Identify which cell holds the provided text, then report its (x, y) central coordinate. 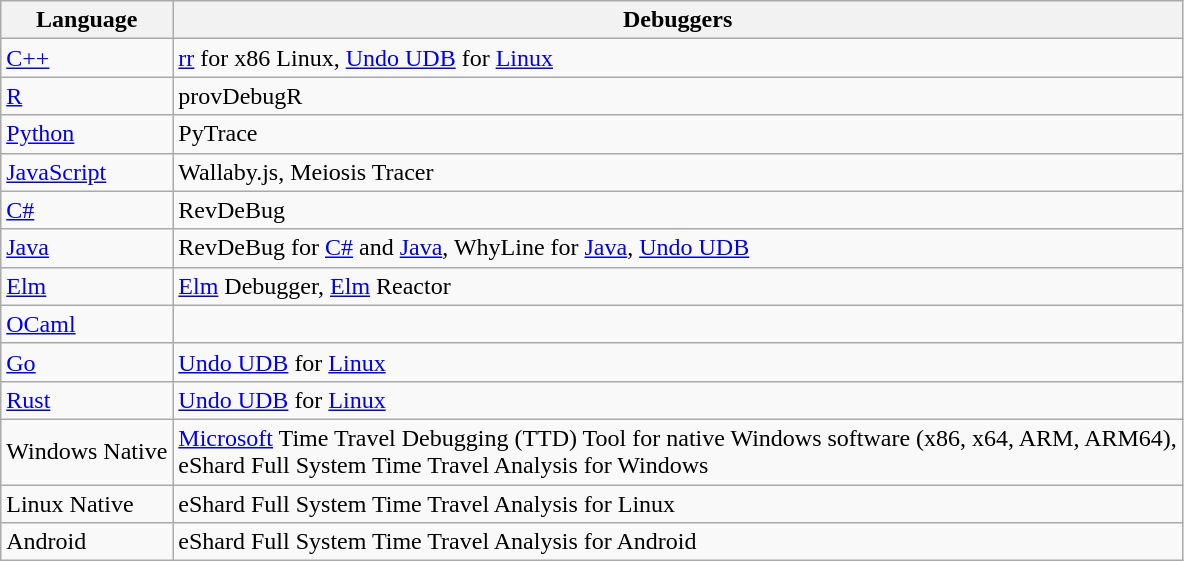
Rust (87, 400)
Linux Native (87, 503)
PyTrace (678, 134)
C++ (87, 58)
Java (87, 248)
eShard Full System Time Travel Analysis for Linux (678, 503)
Elm Debugger, Elm Reactor (678, 286)
OCaml (87, 324)
rr for x86 Linux, Undo UDB for Linux (678, 58)
Python (87, 134)
C# (87, 210)
Language (87, 20)
Elm (87, 286)
Microsoft Time Travel Debugging (TTD) Tool for native Windows software (x86, x64, ARM, ARM64),eShard Full System Time Travel Analysis for Windows (678, 452)
Go (87, 362)
Android (87, 542)
RevDeBug for C# and Java, WhyLine for Java, Undo UDB (678, 248)
RevDeBug (678, 210)
provDebugR (678, 96)
JavaScript (87, 172)
R (87, 96)
Windows Native (87, 452)
Wallaby.js, Meiosis Tracer (678, 172)
eShard Full System Time Travel Analysis for Android (678, 542)
Debuggers (678, 20)
